Search for the cell housing the specified text and yield its (x, y) center coordinate. 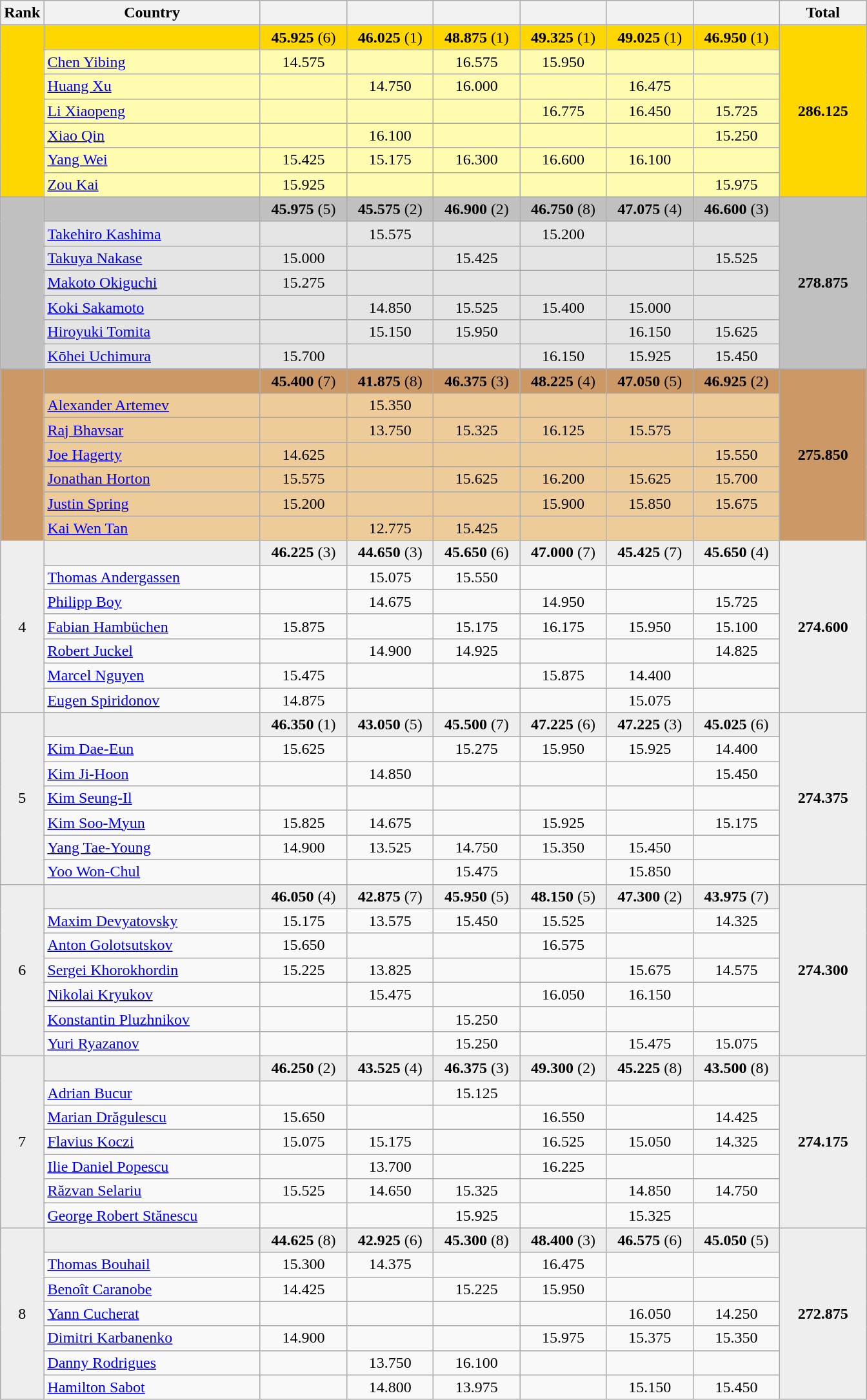
Zou Kai (152, 184)
Jonathan Horton (152, 479)
14.875 (303, 700)
274.300 (823, 970)
274.375 (823, 798)
45.225 (8) (650, 1068)
44.650 (3) (390, 553)
15.900 (563, 504)
43.050 (5) (390, 725)
Alexander Artemev (152, 406)
46.350 (1) (303, 725)
14.250 (736, 1314)
45.650 (4) (736, 553)
47.050 (5) (650, 381)
14.650 (390, 1191)
Country (152, 13)
13.700 (390, 1167)
7 (22, 1141)
46.250 (2) (303, 1068)
47.225 (6) (563, 725)
42.875 (7) (390, 896)
46.900 (2) (477, 209)
Total (823, 13)
Philipp Boy (152, 602)
275.850 (823, 455)
Maxim Devyatovsky (152, 921)
Hamilton Sabot (152, 1387)
15.300 (303, 1265)
Huang Xu (152, 86)
8 (22, 1314)
45.500 (7) (477, 725)
Flavius Koczi (152, 1142)
49.325 (1) (563, 37)
Eugen Spiridonov (152, 700)
14.950 (563, 602)
14.625 (303, 455)
Robert Juckel (152, 651)
13.575 (390, 921)
16.775 (563, 111)
41.875 (8) (390, 381)
45.950 (5) (477, 896)
Joe Hagerty (152, 455)
5 (22, 798)
Yoo Won-Chul (152, 872)
44.625 (8) (303, 1240)
15.100 (736, 626)
Ilie Daniel Popescu (152, 1167)
15.050 (650, 1142)
Koki Sakamoto (152, 308)
Nikolai Kryukov (152, 994)
Kim Ji-Hoon (152, 774)
45.575 (2) (390, 209)
Yang Tae-Young (152, 847)
47.300 (2) (650, 896)
Marian Drăgulescu (152, 1118)
16.125 (563, 430)
Anton Golotsutskov (152, 945)
47.075 (4) (650, 209)
43.500 (8) (736, 1068)
Yann Cucherat (152, 1314)
Xiao Qin (152, 135)
16.225 (563, 1167)
Makoto Okiguchi (152, 282)
Sergei Khorokhordin (152, 970)
49.025 (1) (650, 37)
46.750 (8) (563, 209)
16.300 (477, 160)
46.950 (1) (736, 37)
Konstantin Pluzhnikov (152, 1019)
16.000 (477, 86)
Adrian Bucur (152, 1093)
14.375 (390, 1265)
46.575 (6) (650, 1240)
45.400 (7) (303, 381)
274.175 (823, 1141)
42.925 (6) (390, 1240)
Rank (22, 13)
Benoît Caranobe (152, 1289)
46.050 (4) (303, 896)
45.650 (6) (477, 553)
Kōhei Uchimura (152, 357)
12.775 (390, 528)
Dimitri Karbanenko (152, 1338)
Kai Wen Tan (152, 528)
45.300 (8) (477, 1240)
46.225 (3) (303, 553)
Răzvan Selariu (152, 1191)
274.600 (823, 626)
13.525 (390, 847)
16.550 (563, 1118)
272.875 (823, 1314)
45.425 (7) (650, 553)
Takehiro Kashima (152, 233)
47.225 (3) (650, 725)
286.125 (823, 111)
48.150 (5) (563, 896)
Yang Wei (152, 160)
Hiroyuki Tomita (152, 332)
16.525 (563, 1142)
48.875 (1) (477, 37)
14.925 (477, 651)
45.025 (6) (736, 725)
Justin Spring (152, 504)
15.125 (477, 1093)
Kim Soo-Myun (152, 823)
13.975 (477, 1387)
15.825 (303, 823)
Marcel Nguyen (152, 675)
46.925 (2) (736, 381)
4 (22, 626)
45.925 (6) (303, 37)
45.975 (5) (303, 209)
16.200 (563, 479)
Kim Seung-Il (152, 798)
Thomas Andergassen (152, 577)
48.225 (4) (563, 381)
49.300 (2) (563, 1068)
6 (22, 970)
Chen Yibing (152, 62)
45.050 (5) (736, 1240)
Danny Rodrigues (152, 1363)
48.400 (3) (563, 1240)
46.600 (3) (736, 209)
46.025 (1) (390, 37)
16.175 (563, 626)
14.800 (390, 1387)
16.600 (563, 160)
16.450 (650, 111)
Thomas Bouhail (152, 1265)
Fabian Hambüchen (152, 626)
278.875 (823, 282)
43.975 (7) (736, 896)
Raj Bhavsar (152, 430)
13.825 (390, 970)
43.525 (4) (390, 1068)
George Robert Stănescu (152, 1216)
15.375 (650, 1338)
Yuri Ryazanov (152, 1043)
Kim Dae-Eun (152, 749)
Takuya Nakase (152, 258)
47.000 (7) (563, 553)
Li Xiaopeng (152, 111)
15.400 (563, 308)
14.825 (736, 651)
